Provide the [x, y] coordinate of the cell's center where the given text is located.  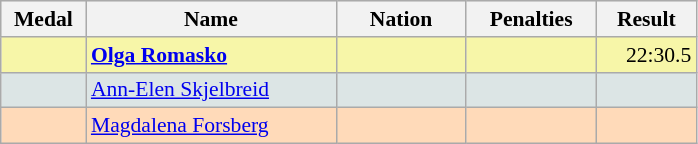
Ann-Elen Skjelbreid [211, 90]
Medal [44, 19]
Olga Romasko [211, 55]
Name [211, 19]
Result [646, 19]
Nation [401, 19]
Penalties [531, 19]
Magdalena Forsberg [211, 126]
22:30.5 [646, 55]
